Scan for the cell matching the given text and deliver its (X, Y) coordinate at center. 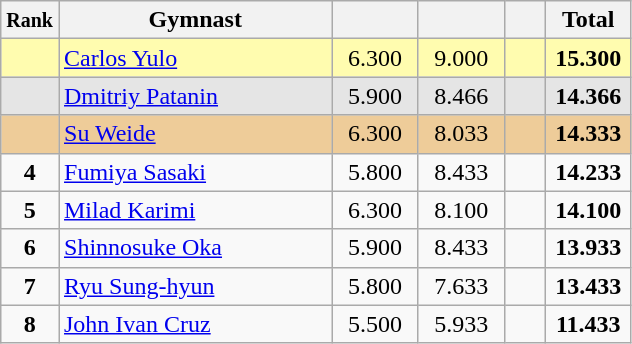
Ryu Sung-hyun (195, 286)
8 (30, 324)
8.100 (461, 210)
6 (30, 248)
Rank (30, 20)
5.500 (375, 324)
Total (588, 20)
Dmitriy Patanin (195, 96)
9.000 (461, 58)
11.433 (588, 324)
8.033 (461, 134)
Milad Karimi (195, 210)
5.933 (461, 324)
14.366 (588, 96)
5 (30, 210)
4 (30, 172)
14.333 (588, 134)
8.466 (461, 96)
14.233 (588, 172)
Carlos Yulo (195, 58)
14.100 (588, 210)
13.933 (588, 248)
7 (30, 286)
Shinnosuke Oka (195, 248)
Gymnast (195, 20)
15.300 (588, 58)
Su Weide (195, 134)
7.633 (461, 286)
Fumiya Sasaki (195, 172)
John Ivan Cruz (195, 324)
13.433 (588, 286)
